Detect which cell encompasses the target text, then output its (x, y) center coordinate. 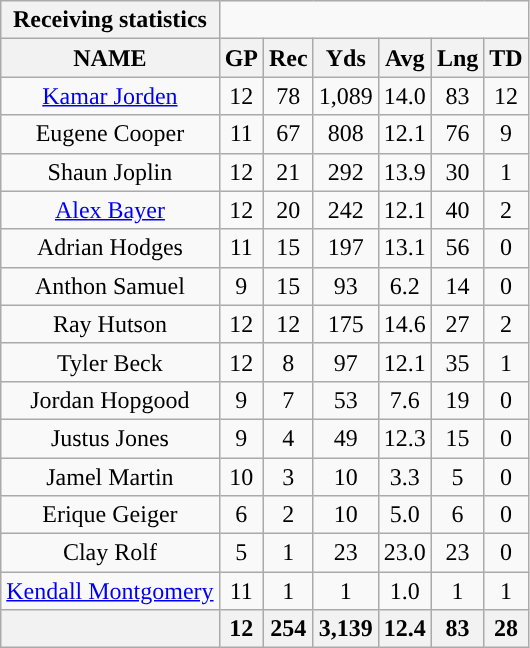
35 (457, 362)
93 (346, 286)
292 (346, 172)
254 (289, 629)
Jordan Hopgood (110, 400)
Anthon Samuel (110, 286)
27 (457, 324)
Rec (289, 58)
Shaun Joplin (110, 172)
242 (346, 210)
4 (289, 438)
NAME (110, 58)
14 (457, 286)
Clay Rolf (110, 553)
28 (506, 629)
67 (289, 134)
78 (289, 96)
3,139 (346, 629)
14.0 (404, 96)
13.1 (404, 248)
7 (289, 400)
40 (457, 210)
Kamar Jorden (110, 96)
Jamel Martin (110, 477)
Tyler Beck (110, 362)
14.6 (404, 324)
8 (289, 362)
197 (346, 248)
175 (346, 324)
Justus Jones (110, 438)
Eugene Cooper (110, 134)
49 (346, 438)
30 (457, 172)
Yds (346, 58)
97 (346, 362)
1.0 (404, 591)
Erique Geiger (110, 515)
5.0 (404, 515)
3 (289, 477)
Ray Hutson (110, 324)
56 (457, 248)
Alex Bayer (110, 210)
Adrian Hodges (110, 248)
53 (346, 400)
13.9 (404, 172)
3.3 (404, 477)
1,089 (346, 96)
Avg (404, 58)
TD (506, 58)
7.6 (404, 400)
76 (457, 134)
6.2 (404, 286)
GP (241, 58)
19 (457, 400)
808 (346, 134)
21 (289, 172)
23.0 (404, 553)
Kendall Montgomery (110, 591)
12.4 (404, 629)
20 (289, 210)
12.3 (404, 438)
Receiving statistics (110, 20)
Lng (457, 58)
